From the cell containing the given text, extract its center point as (x, y) coordinate. 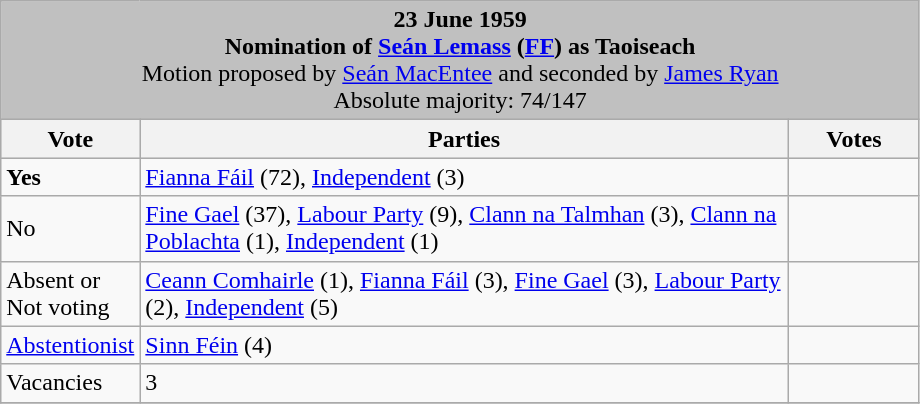
No (70, 228)
Sinn Féin (4) (464, 345)
Absent orNot voting (70, 294)
3 (464, 383)
Fianna Fáil (72), Independent (3) (464, 177)
Abstentionist (70, 345)
Parties (464, 139)
Yes (70, 177)
Ceann Comhairle (1), Fianna Fáil (3), Fine Gael (3), Labour Party (2), Independent (5) (464, 294)
Vacancies (70, 383)
Fine Gael (37), Labour Party (9), Clann na Talmhan (3), Clann na Poblachta (1), Independent (1) (464, 228)
Vote (70, 139)
23 June 1959Nomination of Seán Lemass (FF) as TaoiseachMotion proposed by Seán MacEntee and seconded by James RyanAbsolute majority: 74/147 (460, 60)
Votes (854, 139)
